Extract the [x, y] coordinate from the center of the cell holding the provided text.  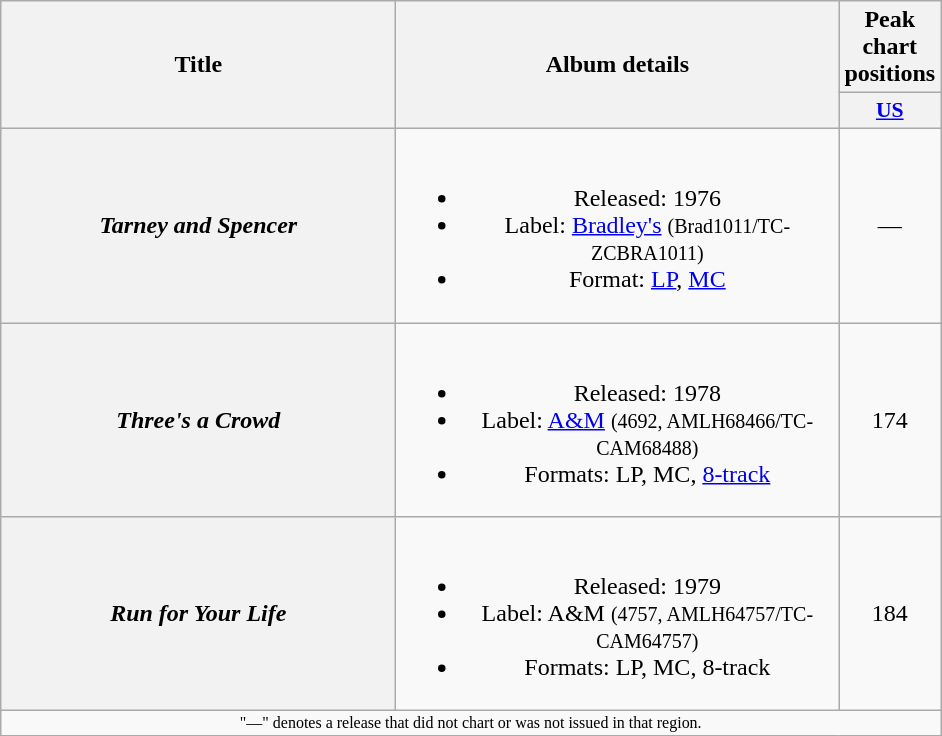
Released: 1979Label: A&M (4757, AMLH64757/TC-CAM64757)Formats: LP, MC, 8-track [618, 614]
Album details [618, 65]
Released: 1978Label: A&M (4692, AMLH68466/TC-CAM68488)Formats: LP, MC, 8-track [618, 419]
Three's a Crowd [198, 419]
174 [890, 419]
US [890, 111]
Tarney and Spencer [198, 225]
184 [890, 614]
"—" denotes a release that did not chart or was not issued in that region. [471, 723]
— [890, 225]
Run for Your Life [198, 614]
Title [198, 65]
Released: 1976Label: Bradley's (Brad1011/TC-ZCBRA1011)Format: LP, MC [618, 225]
Peak chart positions [890, 47]
